Identify which cell holds the provided text, then report its (X, Y) central coordinate. 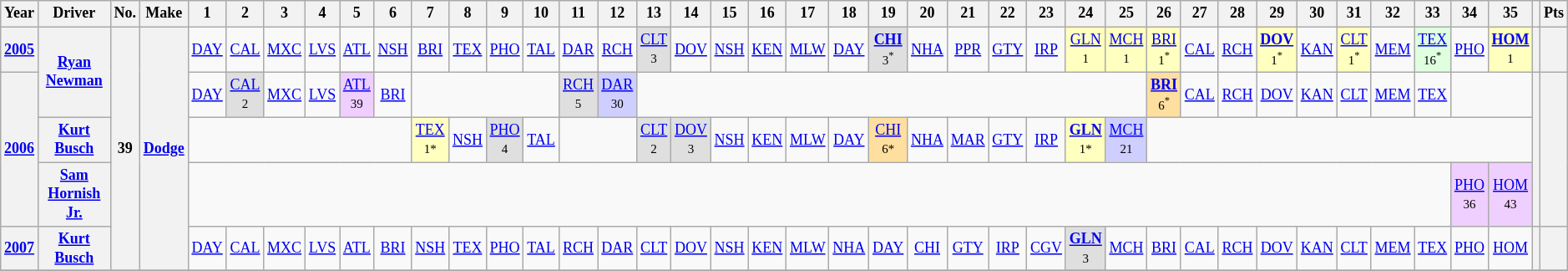
CAL2 (245, 95)
CHI6* (888, 140)
DOV3 (691, 140)
BRI6* (1164, 95)
GLN3 (1085, 248)
CHI3* (888, 49)
25 (1126, 13)
21 (968, 13)
BRI1* (1164, 49)
17 (808, 13)
34 (1469, 13)
11 (578, 13)
CHI (928, 248)
4 (322, 13)
7 (431, 13)
6 (392, 13)
DOV1* (1277, 49)
18 (849, 13)
35 (1510, 13)
CGV (1047, 248)
RCH5 (578, 95)
PPR (968, 49)
16 (767, 13)
10 (541, 13)
CLT3 (655, 49)
TEX1* (431, 140)
CLT2 (655, 140)
TEX16* (1433, 49)
23 (1047, 13)
2 (245, 13)
13 (655, 13)
8 (468, 13)
MCH1 (1126, 49)
PHO36 (1469, 194)
28 (1237, 13)
32 (1393, 13)
Make (164, 13)
MAR (968, 140)
Ryan Newman (73, 72)
GLN1 (1085, 49)
1 (207, 13)
Year (20, 13)
Dodge (164, 149)
No. (125, 13)
2006 (20, 149)
29 (1277, 13)
9 (504, 13)
19 (888, 13)
GLN1* (1085, 140)
27 (1199, 13)
ATL39 (357, 95)
3 (285, 13)
HOM (1510, 248)
15 (730, 13)
20 (928, 13)
HOM43 (1510, 194)
Pts (1555, 13)
22 (1008, 13)
MCH (1126, 248)
Driver (73, 13)
14 (691, 13)
31 (1354, 13)
HOM1 (1510, 49)
39 (125, 149)
2005 (20, 49)
MCH21 (1126, 140)
24 (1085, 13)
33 (1433, 13)
26 (1164, 13)
PHO4 (504, 140)
Sam Hornish Jr. (73, 194)
12 (618, 13)
30 (1318, 13)
5 (357, 13)
CLT1* (1354, 49)
DAR30 (618, 95)
2007 (20, 248)
